Provide the [x, y] coordinate of the cell's center where the given text is located.  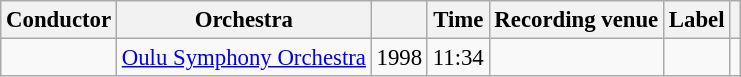
Oulu Symphony Orchestra [244, 58]
Orchestra [244, 20]
11:34 [458, 58]
Time [458, 20]
Conductor [59, 20]
Label [697, 20]
1998 [399, 58]
Recording venue [576, 20]
